Detect which cell encompasses the target text, then output its (x, y) center coordinate. 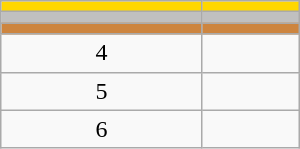
4 (102, 53)
5 (102, 91)
6 (102, 129)
